From the cell containing the given text, extract its center point as [X, Y] coordinate. 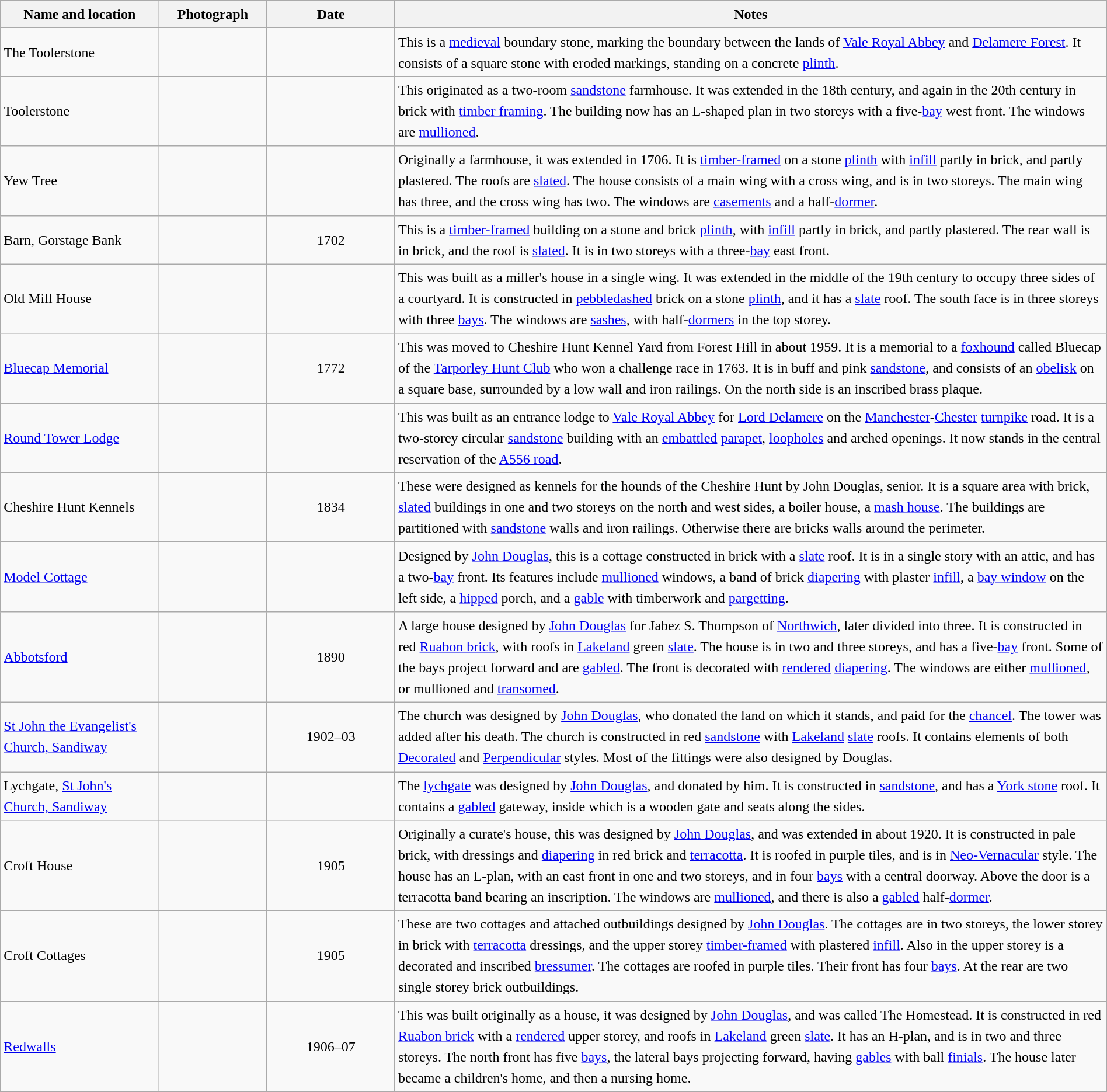
Toolerstone [79, 111]
Yew Tree [79, 181]
Notes [751, 14]
1906–07 [330, 1046]
The Toolerstone [79, 53]
Croft House [79, 865]
Photograph [213, 14]
Old Mill House [79, 299]
1772 [330, 368]
Cheshire Hunt Kennels [79, 507]
Round Tower Lodge [79, 438]
Croft Cottages [79, 957]
Barn, Gorstage Bank [79, 239]
Abbotsford [79, 656]
1834 [330, 507]
1902–03 [330, 737]
1702 [330, 239]
Date [330, 14]
Redwalls [79, 1046]
Name and location [79, 14]
1890 [330, 656]
Bluecap Memorial [79, 368]
Lychgate, St John's Church, Sandiway [79, 797]
St John the Evangelist's Church, Sandiway [79, 737]
Model Cottage [79, 577]
